From the cell containing the given text, extract its center point as [X, Y] coordinate. 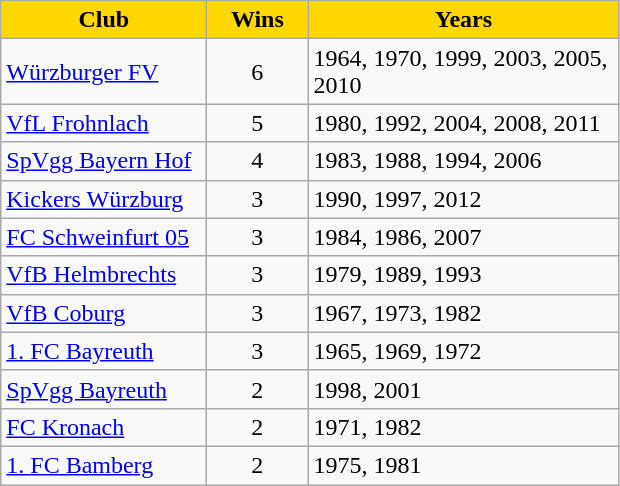
1990, 1997, 2012 [464, 199]
6 [258, 72]
Club [104, 20]
SpVgg Bayreuth [104, 389]
1984, 1986, 2007 [464, 237]
1964, 1970, 1999, 2003, 2005, 2010 [464, 72]
1971, 1982 [464, 427]
Würzburger FV [104, 72]
1965, 1969, 1972 [464, 351]
FC Kronach [104, 427]
1998, 2001 [464, 389]
1980, 1992, 2004, 2008, 2011 [464, 123]
1. FC Bamberg [104, 465]
Years [464, 20]
4 [258, 161]
1967, 1973, 1982 [464, 313]
5 [258, 123]
1. FC Bayreuth [104, 351]
SpVgg Bayern Hof [104, 161]
1983, 1988, 1994, 2006 [464, 161]
1979, 1989, 1993 [464, 275]
Wins [258, 20]
VfL Frohnlach [104, 123]
Kickers Würzburg [104, 199]
VfB Coburg [104, 313]
1975, 1981 [464, 465]
VfB Helmbrechts [104, 275]
FC Schweinfurt 05 [104, 237]
